Provide the [X, Y] coordinate of the cell's center where the given text is located.  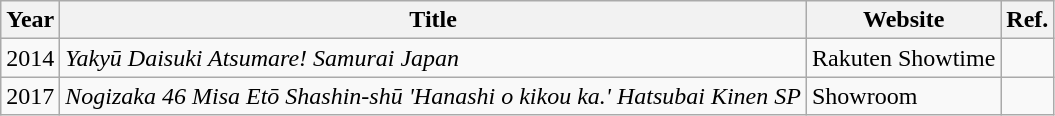
2014 [30, 58]
Yakyū Daisuki Atsumare! Samurai Japan [434, 58]
Website [903, 20]
2017 [30, 96]
Rakuten Showtime [903, 58]
Showroom [903, 96]
Ref. [1028, 20]
Nogizaka 46 Misa Etō Shashin-shū 'Hanashi o kikou ka.' Hatsubai Kinen SP [434, 96]
Year [30, 20]
Title [434, 20]
